Scan for the cell matching the given text and deliver its (X, Y) coordinate at center. 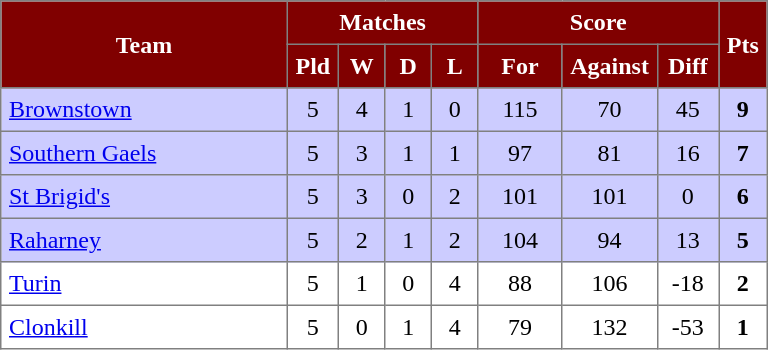
St Brigid's (144, 197)
D (408, 66)
132 (610, 327)
94 (610, 240)
7 (743, 153)
106 (610, 284)
70 (610, 110)
81 (610, 153)
104 (520, 240)
45 (688, 110)
Matches (382, 23)
Pts (743, 44)
W (361, 66)
79 (520, 327)
Against (610, 66)
Team (144, 44)
97 (520, 153)
L (454, 66)
88 (520, 284)
13 (688, 240)
Score (598, 23)
16 (688, 153)
115 (520, 110)
Brownstown (144, 110)
6 (743, 197)
-18 (688, 284)
9 (743, 110)
Southern Gaels (144, 153)
For (520, 66)
-53 (688, 327)
Pld (312, 66)
Diff (688, 66)
Raharney (144, 240)
Clonkill (144, 327)
Turin (144, 284)
